Locate the cell with the specified text and output its [X, Y] center coordinate. 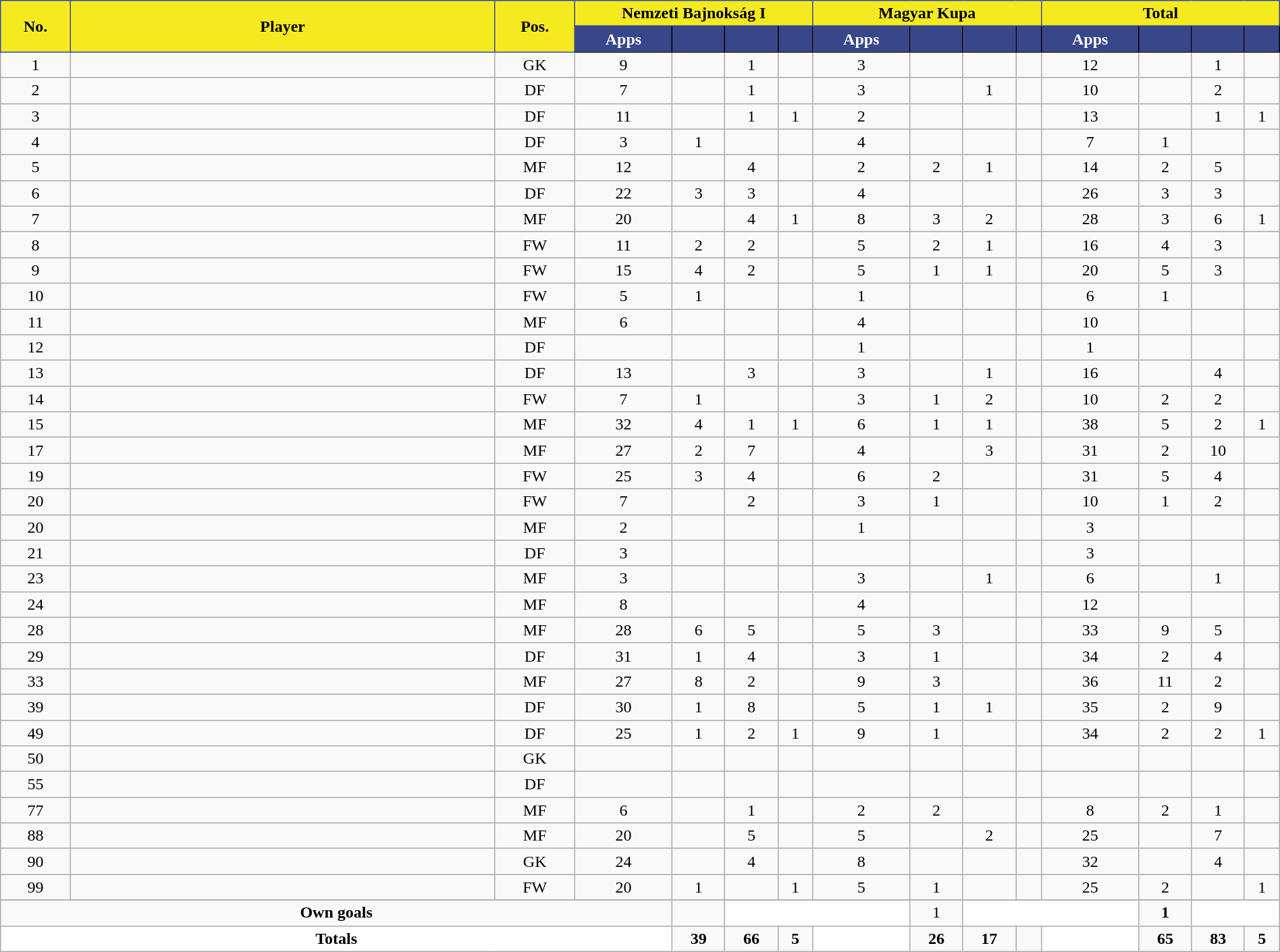
21 [36, 553]
Magyar Kupa [928, 14]
19 [36, 476]
23 [36, 579]
99 [36, 887]
88 [36, 836]
No. [36, 26]
50 [36, 759]
Totals [336, 938]
Nemzeti Bajnokság I [693, 14]
30 [623, 707]
77 [36, 810]
90 [36, 862]
83 [1218, 938]
Player [282, 26]
36 [1090, 681]
Own goals [336, 913]
29 [36, 656]
49 [36, 733]
35 [1090, 707]
Total [1161, 14]
65 [1165, 938]
66 [751, 938]
38 [1090, 425]
Pos. [535, 26]
55 [36, 785]
22 [623, 193]
